Capture the cell that displays the provided text and extract its (X, Y) central coordinate. 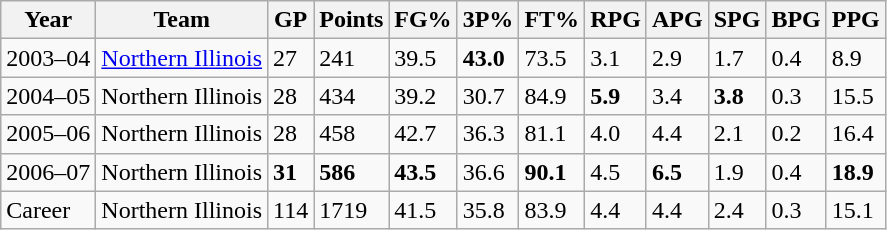
4.5 (616, 172)
2.9 (677, 58)
18.9 (856, 172)
84.9 (552, 96)
15.1 (856, 210)
Points (352, 20)
PPG (856, 20)
27 (291, 58)
FT% (552, 20)
BPG (796, 20)
2004–05 (48, 96)
39.5 (423, 58)
3P% (488, 20)
APG (677, 20)
3.1 (616, 58)
2.4 (737, 210)
5.9 (616, 96)
6.5 (677, 172)
0.2 (796, 134)
15.5 (856, 96)
8.9 (856, 58)
30.7 (488, 96)
SPG (737, 20)
42.7 (423, 134)
39.2 (423, 96)
434 (352, 96)
1.9 (737, 172)
31 (291, 172)
35.8 (488, 210)
2005–06 (48, 134)
1719 (352, 210)
36.3 (488, 134)
Team (182, 20)
241 (352, 58)
73.5 (552, 58)
Year (48, 20)
114 (291, 210)
41.5 (423, 210)
RPG (616, 20)
3.4 (677, 96)
1.7 (737, 58)
2006–07 (48, 172)
2.1 (737, 134)
458 (352, 134)
81.1 (552, 134)
43.5 (423, 172)
FG% (423, 20)
16.4 (856, 134)
90.1 (552, 172)
2003–04 (48, 58)
83.9 (552, 210)
3.8 (737, 96)
43.0 (488, 58)
Career (48, 210)
4.0 (616, 134)
36.6 (488, 172)
GP (291, 20)
586 (352, 172)
